Return (x, y) of the center of cell containing provided text 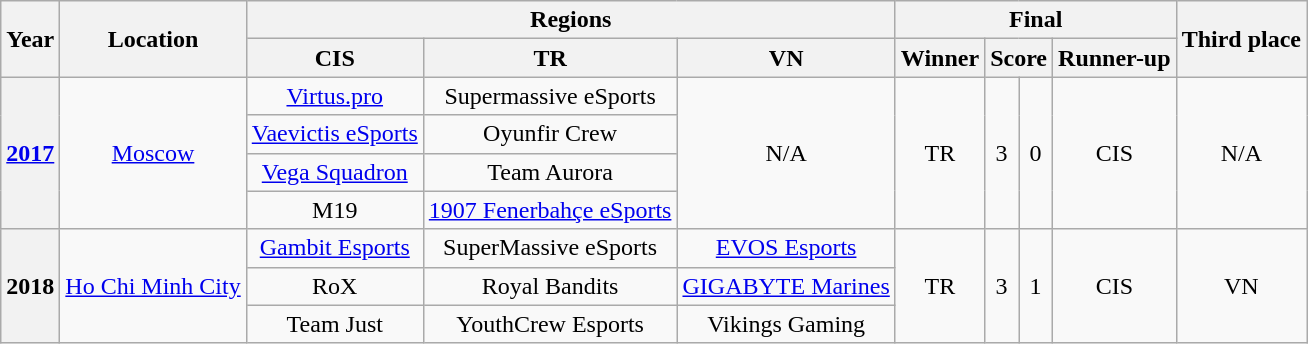
Third place (1241, 39)
Vaevictis eSports (334, 134)
Royal Bandits (550, 286)
Supermassive eSports (550, 96)
Ho Chi Minh City (153, 286)
Year (30, 39)
Gambit Esports (334, 248)
Moscow (153, 153)
SuperMassive eSports (550, 248)
Vikings Gaming (786, 324)
Location (153, 39)
1 (1036, 286)
Oyunfir Crew (550, 134)
YouthCrew Esports (550, 324)
Virtus.pro (334, 96)
Team Just (334, 324)
1907 Fenerbahçe eSports (550, 210)
2018 (30, 286)
Winner (940, 58)
Runner-up (1115, 58)
Regions (570, 20)
Score (1019, 58)
GIGABYTE Marines (786, 286)
0 (1036, 153)
Final (1036, 20)
RoX (334, 286)
2017 (30, 153)
M19 (334, 210)
Vega Squadron (334, 172)
Team Aurora (550, 172)
EVOS Esports (786, 248)
